Pinpoint the cell where the given text exists, returning its [x, y] midpoint coordinate. 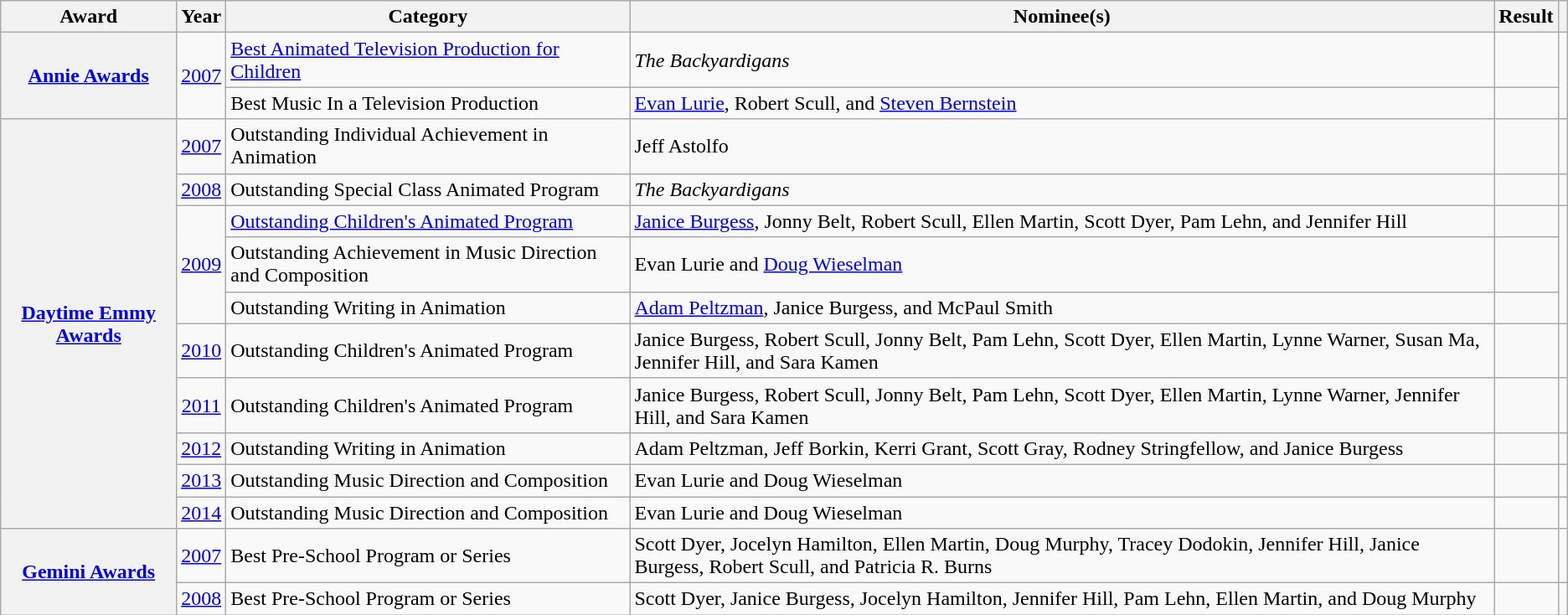
Year [201, 17]
2009 [201, 265]
Outstanding Individual Achievement in Animation [428, 146]
Best Music In a Television Production [428, 103]
Outstanding Achievement in Music Direction and Composition [428, 265]
2014 [201, 512]
Jeff Astolfo [1062, 146]
Scott Dyer, Jocelyn Hamilton, Ellen Martin, Doug Murphy, Tracey Dodokin, Jennifer Hill, Janice Burgess, Robert Scull, and Patricia R. Burns [1062, 556]
Award [89, 17]
Janice Burgess, Robert Scull, Jonny Belt, Pam Lehn, Scott Dyer, Ellen Martin, Lynne Warner, Susan Ma, Jennifer Hill, and Sara Kamen [1062, 350]
Best Animated Television Production for Children [428, 60]
2011 [201, 406]
Janice Burgess, Robert Scull, Jonny Belt, Pam Lehn, Scott Dyer, Ellen Martin, Lynne Warner, Jennifer Hill, and Sara Kamen [1062, 406]
Adam Peltzman, Jeff Borkin, Kerri Grant, Scott Gray, Rodney Stringfellow, and Janice Burgess [1062, 448]
Outstanding Special Class Animated Program [428, 189]
Janice Burgess, Jonny Belt, Robert Scull, Ellen Martin, Scott Dyer, Pam Lehn, and Jennifer Hill [1062, 221]
Category [428, 17]
Evan Lurie, Robert Scull, and Steven Bernstein [1062, 103]
2010 [201, 350]
Adam Peltzman, Janice Burgess, and McPaul Smith [1062, 307]
2012 [201, 448]
Nominee(s) [1062, 17]
Scott Dyer, Janice Burgess, Jocelyn Hamilton, Jennifer Hill, Pam Lehn, Ellen Martin, and Doug Murphy [1062, 599]
Gemini Awards [89, 571]
Daytime Emmy Awards [89, 323]
2013 [201, 480]
Result [1526, 17]
Annie Awards [89, 75]
